Determine the [x, y] coordinate at the center of the cell enclosing the given text.  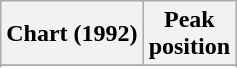
Peakposition [189, 34]
Chart (1992) [72, 34]
